Identify which cell holds the provided text, then report its (x, y) central coordinate. 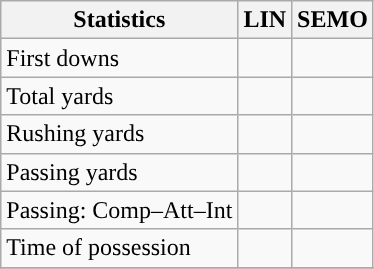
First downs (120, 58)
LIN (265, 20)
SEMO (333, 20)
Passing: Comp–Att–Int (120, 210)
Total yards (120, 96)
Time of possession (120, 248)
Passing yards (120, 172)
Statistics (120, 20)
Rushing yards (120, 134)
